Search for the cell housing the specified text and yield its [X, Y] center coordinate. 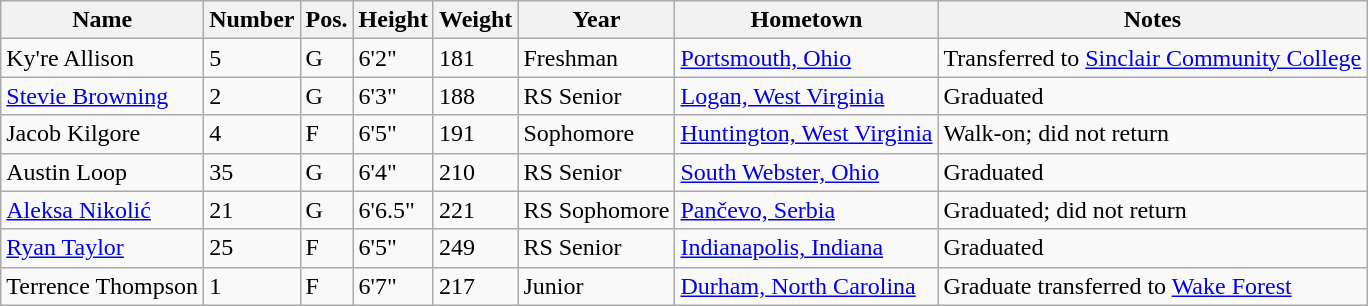
Pos. [326, 20]
188 [475, 96]
Hometown [806, 20]
6'2" [393, 58]
1 [252, 286]
6'3" [393, 96]
Notes [1152, 20]
Freshman [596, 58]
Walk-on; did not return [1152, 134]
21 [252, 210]
181 [475, 58]
Jacob Kilgore [102, 134]
Height [393, 20]
Graduate transferred to Wake Forest [1152, 286]
249 [475, 248]
Year [596, 20]
Logan, West Virginia [806, 96]
35 [252, 172]
Aleksa Nikolić [102, 210]
Sophomore [596, 134]
Ryan Taylor [102, 248]
Number [252, 20]
221 [475, 210]
4 [252, 134]
Stevie Browning [102, 96]
Indianapolis, Indiana [806, 248]
Ky're Allison [102, 58]
Huntington, West Virginia [806, 134]
2 [252, 96]
25 [252, 248]
Portsmouth, Ohio [806, 58]
6'6.5" [393, 210]
Durham, North Carolina [806, 286]
6'7" [393, 286]
Graduated; did not return [1152, 210]
217 [475, 286]
Junior [596, 286]
6'4" [393, 172]
210 [475, 172]
South Webster, Ohio [806, 172]
Pančevo, Serbia [806, 210]
Terrence Thompson [102, 286]
5 [252, 58]
RS Sophomore [596, 210]
Austin Loop [102, 172]
Name [102, 20]
191 [475, 134]
Transferred to Sinclair Community College [1152, 58]
Weight [475, 20]
